Return (x, y) of the center of cell containing provided text 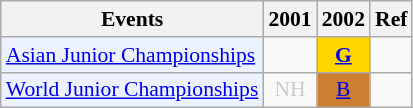
NH (290, 90)
Events (132, 19)
2002 (344, 19)
G (344, 55)
World Junior Championships (132, 90)
2001 (290, 19)
Ref (391, 19)
B (344, 90)
Asian Junior Championships (132, 55)
